Return (X, Y) of the center of cell containing provided text 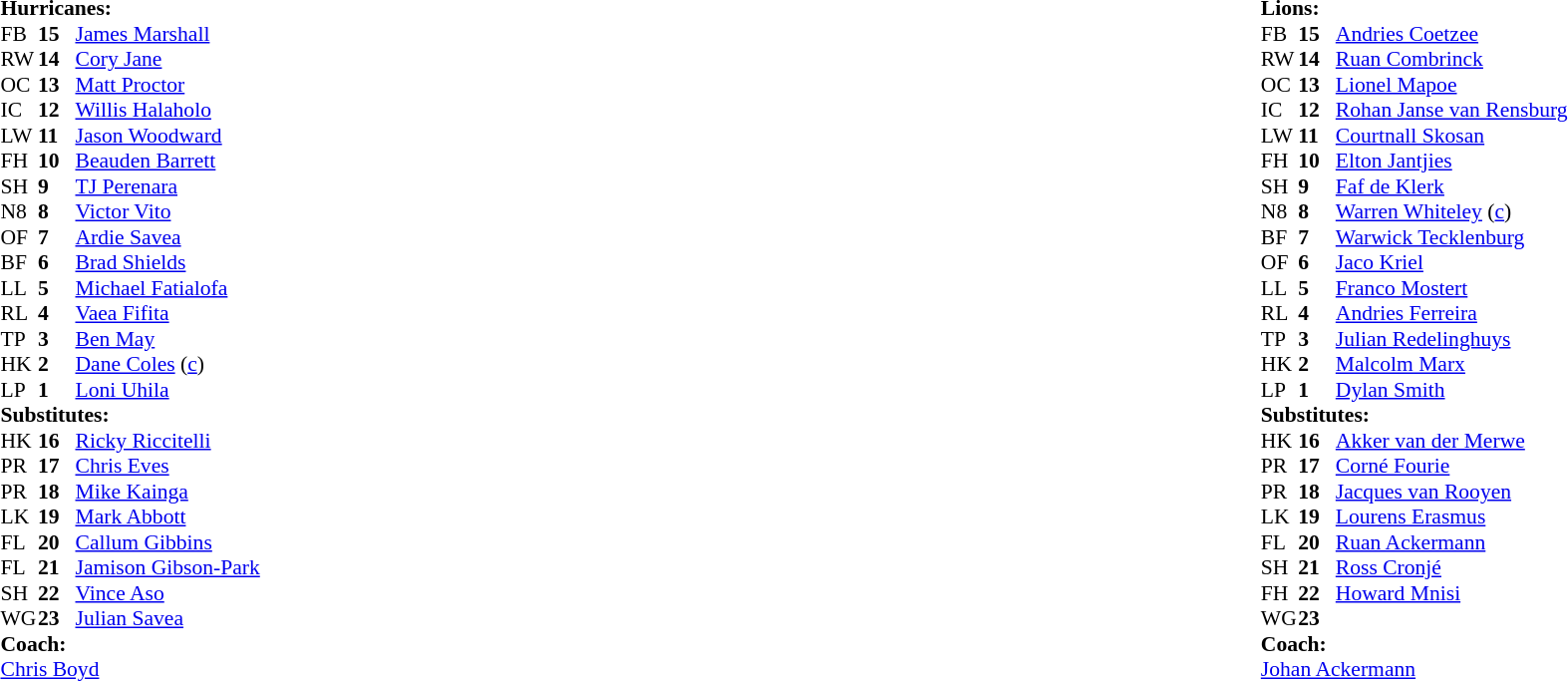
Jaco Kriel (1451, 262)
Victor Vito (167, 212)
Warwick Tecklenburg (1451, 237)
Courtnall Skosan (1451, 136)
James Marshall (167, 34)
TJ Perenara (167, 186)
Callum Gibbins (167, 542)
Jacques van Rooyen (1451, 492)
Ricky Riccitelli (167, 441)
Julian Redelinghuys (1451, 339)
Rohan Janse van Rensburg (1451, 111)
Franco Mostert (1451, 288)
Chris Eves (167, 466)
Loni Uhila (167, 390)
Vince Aso (167, 593)
Ruan Ackermann (1451, 542)
Cory Jane (167, 59)
Mike Kainga (167, 492)
Warren Whiteley (c) (1451, 212)
Lionel Mapoe (1451, 85)
Willis Halaholo (167, 111)
Dylan Smith (1451, 390)
Lourens Erasmus (1451, 517)
Andries Coetzee (1451, 34)
Ross Cronjé (1451, 567)
Jamison Gibson-Park (167, 567)
Ben May (167, 339)
Faf de Klerk (1451, 186)
Ardie Savea (167, 237)
Elton Jantjies (1451, 161)
Mark Abbott (167, 517)
Akker van der Merwe (1451, 441)
Michael Fatialofa (167, 288)
Julian Savea (167, 619)
Ruan Combrinck (1451, 59)
Brad Shields (167, 262)
Andries Ferreira (1451, 314)
Matt Proctor (167, 85)
Malcolm Marx (1451, 364)
Corné Fourie (1451, 466)
Beauden Barrett (167, 161)
Vaea Fifita (167, 314)
Jason Woodward (167, 136)
Howard Mnisi (1451, 593)
Dane Coles (c) (167, 364)
